Identify which cell holds the provided text, then report its (X, Y) central coordinate. 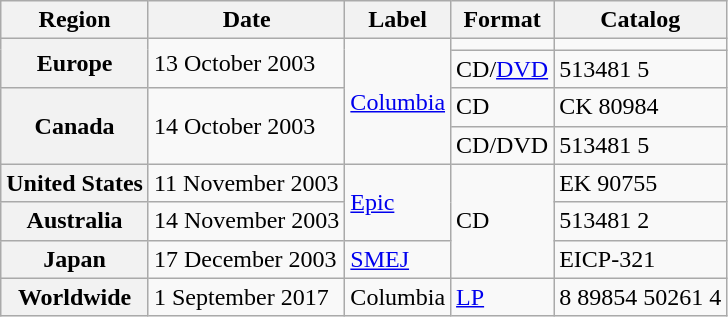
Canada (75, 126)
13 October 2003 (246, 64)
1 September 2017 (246, 297)
Australia (75, 221)
Region (75, 20)
United States (75, 183)
Date (246, 20)
Label (398, 20)
CK 80984 (640, 107)
11 November 2003 (246, 183)
EICP-321 (640, 259)
Epic (398, 202)
Japan (75, 259)
Europe (75, 64)
Format (502, 20)
Worldwide (75, 297)
17 December 2003 (246, 259)
EK 90755 (640, 183)
Catalog (640, 20)
SMEJ (398, 259)
LP (502, 297)
14 November 2003 (246, 221)
14 October 2003 (246, 126)
513481 2 (640, 221)
8 89854 50261 4 (640, 297)
